Output the (X, Y) coordinate of the center of the cell containing the given text.  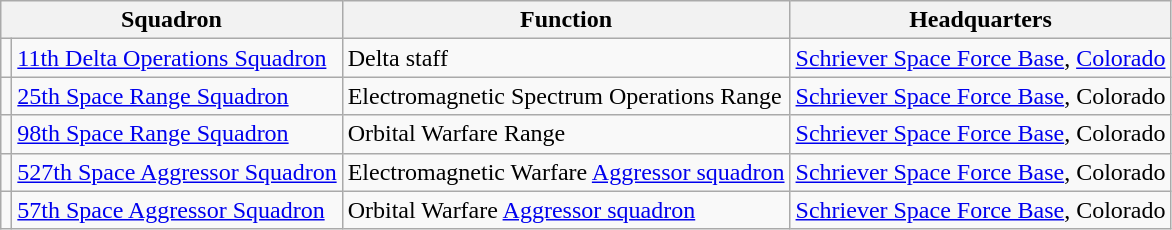
25th Space Range Squadron (177, 96)
Orbital Warfare Range (566, 134)
Electromagnetic Warfare Aggressor squadron (566, 172)
Squadron (172, 20)
Electromagnetic Spectrum Operations Range (566, 96)
527th Space Aggressor Squadron (177, 172)
Function (566, 20)
Headquarters (980, 20)
Delta staff (566, 58)
98th Space Range Squadron (177, 134)
57th Space Aggressor Squadron (177, 210)
Orbital Warfare Aggressor squadron (566, 210)
11th Delta Operations Squadron (177, 58)
